For the text-containing cell, return its midpoint in (X, Y) coordinate format. 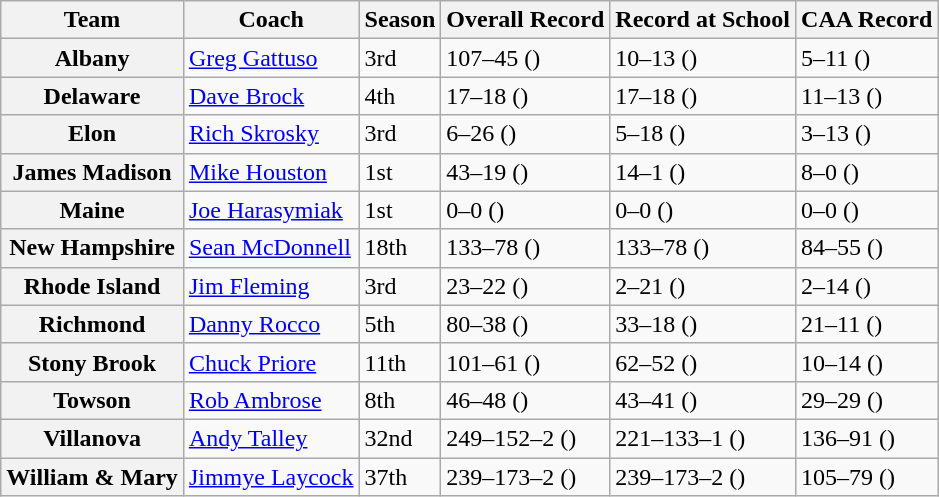
Record at School (703, 20)
43–19 () (526, 172)
Mike Houston (271, 172)
101–61 () (526, 362)
Stony Brook (92, 362)
Towson (92, 400)
Elon (92, 134)
2–14 () (867, 286)
3–13 () (867, 134)
8–0 () (867, 172)
18th (400, 248)
Overall Record (526, 20)
Rhode Island (92, 286)
80–38 () (526, 324)
Team (92, 20)
5th (400, 324)
Richmond (92, 324)
10–13 () (703, 58)
46–48 () (526, 400)
23–22 () (526, 286)
11th (400, 362)
Joe Harasymiak (271, 210)
33–18 () (703, 324)
32nd (400, 438)
Rob Ambrose (271, 400)
8th (400, 400)
221–133–1 () (703, 438)
2–21 () (703, 286)
Delaware (92, 96)
James Madison (92, 172)
Greg Gattuso (271, 58)
Dave Brock (271, 96)
William & Mary (92, 477)
Jim Fleming (271, 286)
Danny Rocco (271, 324)
Andy Talley (271, 438)
New Hampshire (92, 248)
11–13 () (867, 96)
105–79 () (867, 477)
Coach (271, 20)
84–55 () (867, 248)
4th (400, 96)
43–41 () (703, 400)
Jimmye Laycock (271, 477)
Maine (92, 210)
CAA Record (867, 20)
136–91 () (867, 438)
107–45 () (526, 58)
37th (400, 477)
Albany (92, 58)
10–14 () (867, 362)
5–11 () (867, 58)
14–1 () (703, 172)
5–18 () (703, 134)
21–11 () (867, 324)
Chuck Priore (271, 362)
62–52 () (703, 362)
Sean McDonnell (271, 248)
29–29 () (867, 400)
Rich Skrosky (271, 134)
6–26 () (526, 134)
249–152–2 () (526, 438)
Season (400, 20)
Villanova (92, 438)
